Capture the cell that displays the provided text and extract its (X, Y) central coordinate. 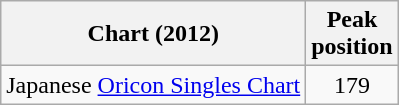
Peakposition (352, 34)
Chart (2012) (154, 34)
Japanese Oricon Singles Chart (154, 85)
179 (352, 85)
